Scan for the cell matching the given text and deliver its (x, y) coordinate at center. 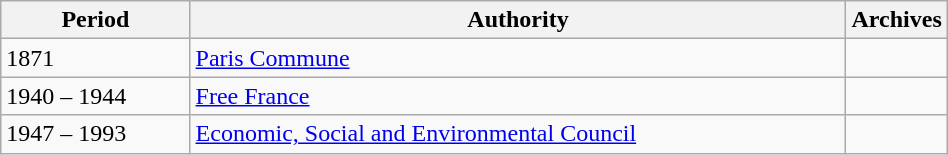
1947 – 1993 (96, 134)
Authority (518, 20)
Period (96, 20)
Economic, Social and Environmental Council (518, 134)
Free France (518, 96)
Archives (896, 20)
Paris Commune (518, 58)
1940 – 1944 (96, 96)
1871 (96, 58)
